Return (X, Y) of the center of cell containing provided text 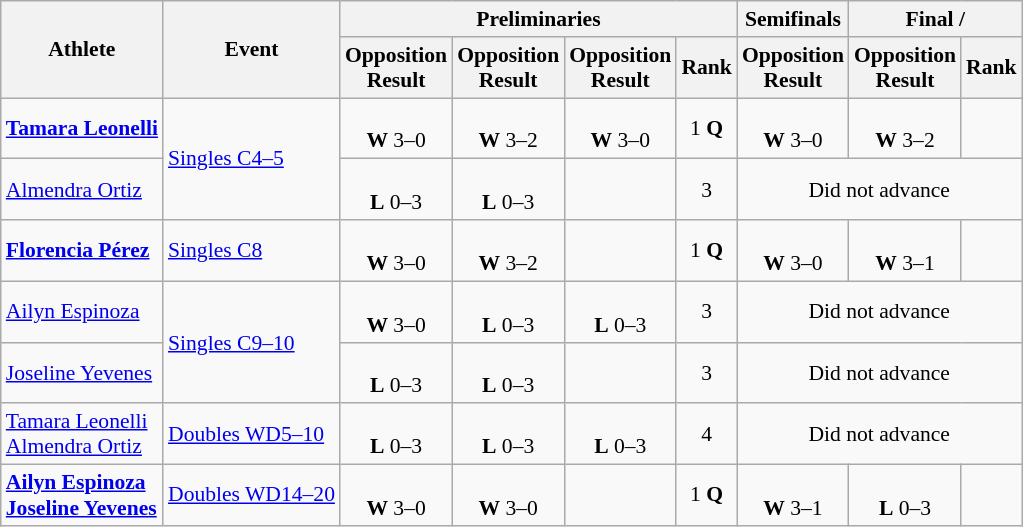
Tamara LeonelliAlmendra Ortiz (82, 434)
Singles C9–10 (252, 342)
Event (252, 50)
Athlete (82, 50)
4 (706, 434)
Florencia Pérez (82, 250)
Almendra Ortiz (82, 190)
Doubles WD14–20 (252, 496)
Singles C8 (252, 250)
Preliminaries (538, 19)
Semifinals (793, 19)
Doubles WD5–10 (252, 434)
Ailyn Espinoza (82, 312)
Ailyn EspinozaJoseline Yevenes (82, 496)
Joseline Yevenes (82, 372)
Final / (936, 19)
Singles C4–5 (252, 159)
Tamara Leonelli (82, 128)
